Output the [X, Y] coordinate of the center of the cell containing the given text.  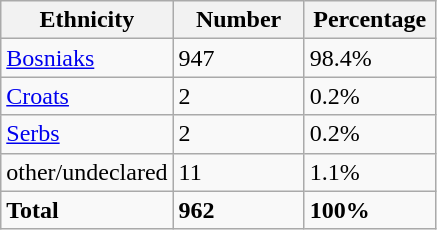
Croats [87, 96]
other/undeclared [87, 172]
100% [370, 210]
98.4% [370, 58]
Ethnicity [87, 20]
962 [238, 210]
947 [238, 58]
Number [238, 20]
Bosniaks [87, 58]
1.1% [370, 172]
Serbs [87, 134]
Total [87, 210]
11 [238, 172]
Percentage [370, 20]
